Extract the [X, Y] coordinate from the center of the cell holding the provided text.  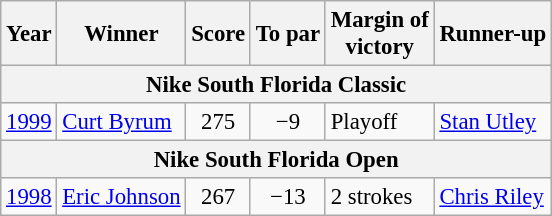
Margin ofvictory [380, 34]
−13 [288, 197]
Year [29, 34]
Curt Byrum [122, 122]
1998 [29, 197]
Nike South Florida Open [276, 160]
267 [218, 197]
Winner [122, 34]
Playoff [380, 122]
Chris Riley [492, 197]
2 strokes [380, 197]
Nike South Florida Classic [276, 85]
1999 [29, 122]
To par [288, 34]
Score [218, 34]
Stan Utley [492, 122]
−9 [288, 122]
Eric Johnson [122, 197]
275 [218, 122]
Runner-up [492, 34]
